For the text-containing cell, return its midpoint in (X, Y) coordinate format. 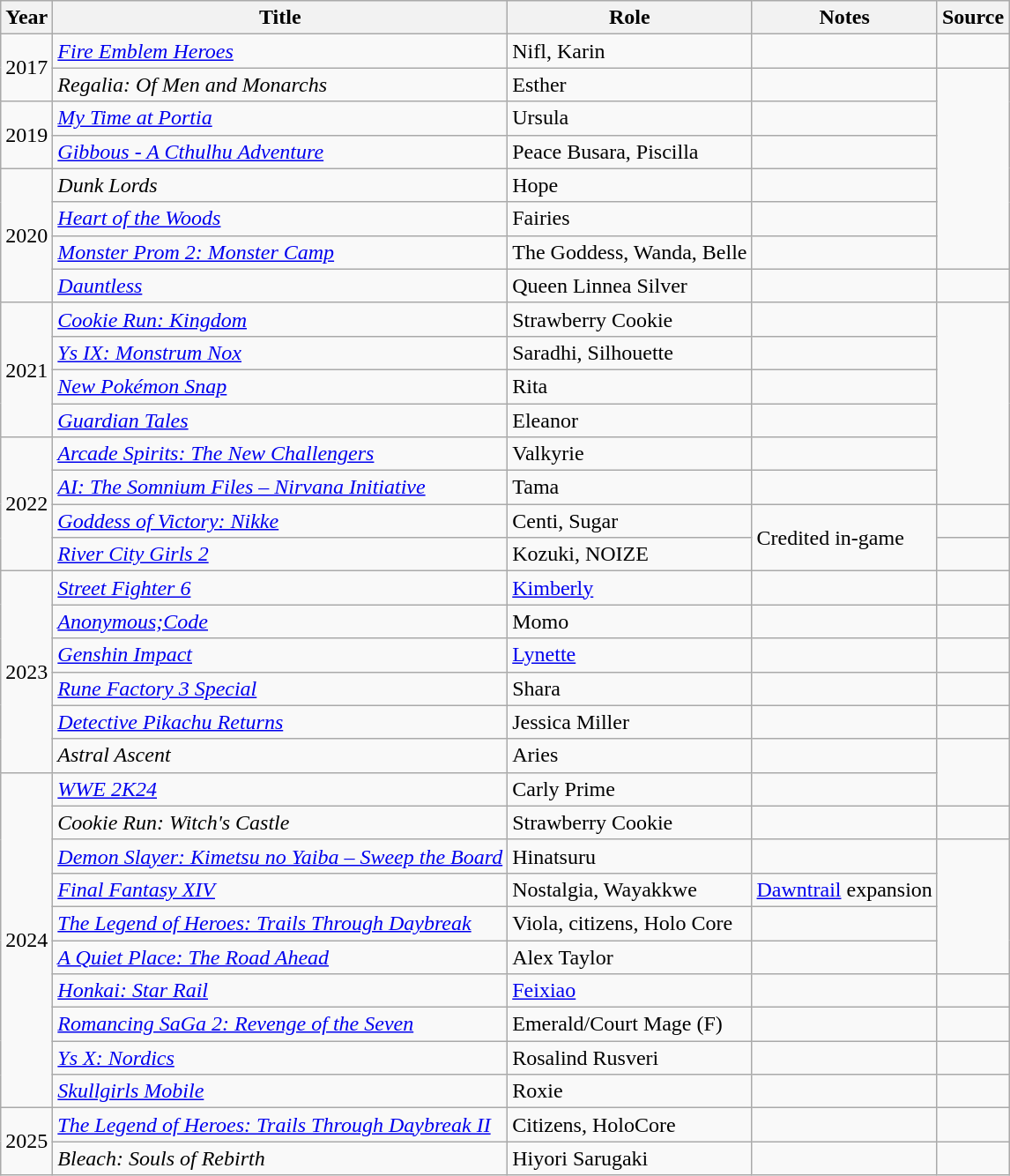
Citizens, HoloCore (629, 1125)
Roxie (629, 1091)
Emerald/Court Mage (F) (629, 1024)
Queen Linnea Silver (629, 286)
Rune Factory 3 Special (280, 688)
Guardian Tales (280, 421)
Goddess of Victory: Nikke (280, 521)
Skullgirls Mobile (280, 1091)
The Legend of Heroes: Trails Through Daybreak II (280, 1125)
Dawntrail expansion (844, 889)
Arcade Spirits: The New Challengers (280, 454)
Hinatsuru (629, 856)
2021 (26, 369)
Hiyori Sarugaki (629, 1158)
Lynette (629, 655)
Astral Ascent (280, 755)
Year (26, 18)
Honkai: Star Rail (280, 991)
Rita (629, 386)
2024 (26, 940)
2019 (26, 135)
River City Girls 2 (280, 555)
Anonymous;Code (280, 621)
2023 (26, 672)
Ys X: Nordics (280, 1058)
Detective Pikachu Returns (280, 722)
Jessica Miller (629, 722)
Hope (629, 185)
Rosalind Rusveri (629, 1058)
Centi, Sugar (629, 521)
2020 (26, 235)
Fire Emblem Heroes (280, 51)
Fairies (629, 219)
Peace Busara, Piscilla (629, 152)
Shara (629, 688)
Aries (629, 755)
Source (973, 18)
Role (629, 18)
2022 (26, 504)
Cookie Run: Kingdom (280, 319)
The Goddess, Wanda, Belle (629, 252)
Tama (629, 488)
A Quiet Place: The Road Ahead (280, 956)
Demon Slayer: Kimetsu no Yaiba – Sweep the Board (280, 856)
Viola, citizens, Holo Core (629, 923)
Genshin Impact (280, 655)
Bleach: Souls of Rebirth (280, 1158)
Carly Prime (629, 789)
Feixiao (629, 991)
Dauntless (280, 286)
Eleanor (629, 421)
Alex Taylor (629, 956)
Romancing SaGa 2: Revenge of the Seven (280, 1024)
Credited in-game (844, 538)
Kimberly (629, 588)
Valkyrie (629, 454)
Dunk Lords (280, 185)
Regalia: Of Men and Monarchs (280, 85)
2025 (26, 1142)
Monster Prom 2: Monster Camp (280, 252)
Title (280, 18)
Esther (629, 85)
Nifl, Karin (629, 51)
Ursula (629, 118)
Gibbous - A Cthulhu Adventure (280, 152)
Notes (844, 18)
Heart of the Woods (280, 219)
The Legend of Heroes: Trails Through Daybreak (280, 923)
Final Fantasy XIV (280, 889)
AI: The Somnium Files – Nirvana Initiative (280, 488)
Cookie Run: Witch's Castle (280, 822)
Nostalgia, Wayakkwe (629, 889)
Street Fighter 6 (280, 588)
My Time at Portia (280, 118)
Momo (629, 621)
New Pokémon Snap (280, 386)
WWE 2K24 (280, 789)
2017 (26, 68)
Saradhi, Silhouette (629, 353)
Ys IX: Monstrum Nox (280, 353)
Kozuki, NOIZE (629, 555)
